Return [X, Y] of the center of cell containing provided text 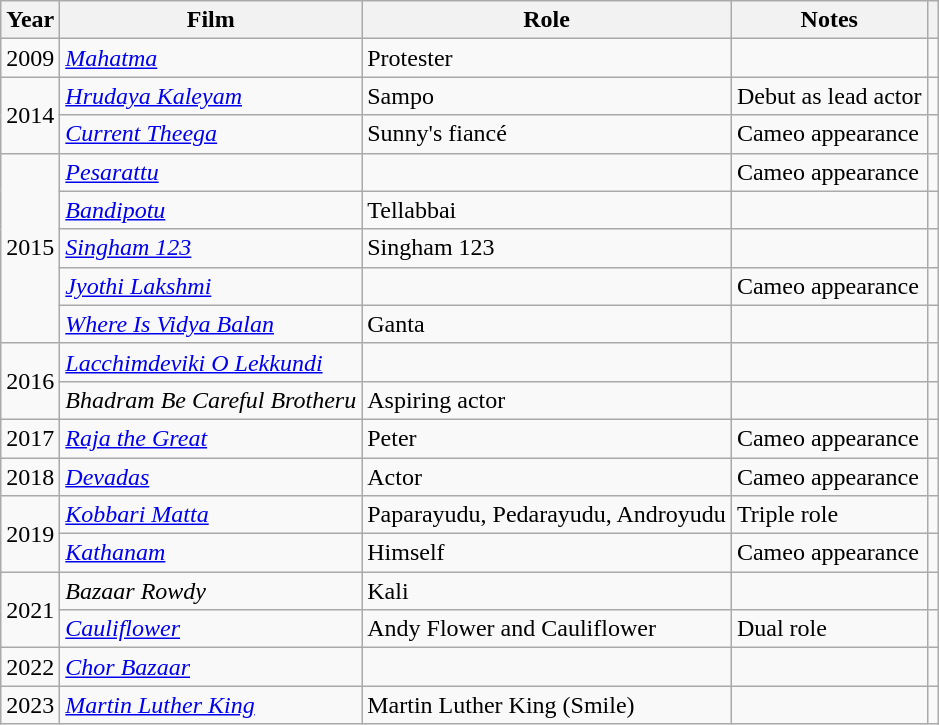
Martin Luther King [211, 705]
Chor Bazaar [211, 667]
Film [211, 20]
Kathanam [211, 553]
Martin Luther King (Smile) [547, 705]
Protester [547, 58]
Peter [547, 438]
Bandipotu [211, 210]
Bhadram Be Careful Brotheru [211, 400]
2014 [30, 115]
Lacchimdeviki O Lekkundi [211, 362]
Dual role [829, 629]
2022 [30, 667]
Cauliflower [211, 629]
Raja the Great [211, 438]
Sampo [547, 96]
2017 [30, 438]
Devadas [211, 477]
2018 [30, 477]
Kobbari Matta [211, 515]
2023 [30, 705]
Paparayudu, Pedarayudu, Androyudu [547, 515]
Himself [547, 553]
2021 [30, 610]
Year [30, 20]
Sunny's fiancé [547, 134]
Aspiring actor [547, 400]
Actor [547, 477]
Bazaar Rowdy [211, 591]
Kali [547, 591]
Notes [829, 20]
2016 [30, 381]
Debut as lead actor [829, 96]
Pesarattu [211, 172]
Current Theega [211, 134]
2015 [30, 248]
2009 [30, 58]
Ganta [547, 324]
Jyothi Lakshmi [211, 286]
Role [547, 20]
Hrudaya Kaleyam [211, 96]
Andy Flower and Cauliflower [547, 629]
Tellabbai [547, 210]
Where Is Vidya Balan [211, 324]
Mahatma [211, 58]
Triple role [829, 515]
2019 [30, 534]
